Provide the (x, y) coordinate of the cell's center where the given text is located.  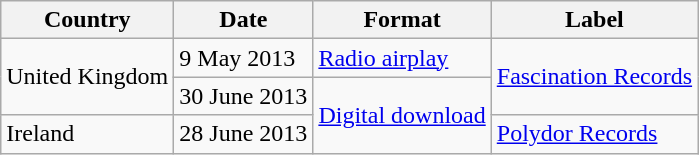
Polydor Records (594, 134)
Date (244, 20)
Country (88, 20)
Label (594, 20)
United Kingdom (88, 77)
Ireland (88, 134)
Digital download (402, 115)
28 June 2013 (244, 134)
Fascination Records (594, 77)
30 June 2013 (244, 96)
Radio airplay (402, 58)
9 May 2013 (244, 58)
Format (402, 20)
